Locate the cell with the specified text and output its (x, y) center coordinate. 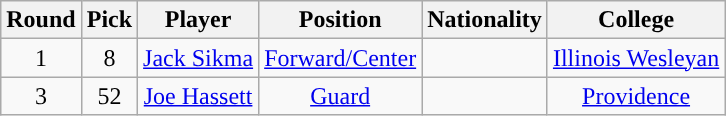
Illinois Wesleyan (636, 58)
Position (340, 20)
Forward/Center (340, 58)
8 (109, 58)
Providence (636, 96)
1 (41, 58)
3 (41, 96)
Round (41, 20)
College (636, 20)
Nationality (485, 20)
Joe Hassett (198, 96)
Guard (340, 96)
Player (198, 20)
52 (109, 96)
Pick (109, 20)
Jack Sikma (198, 58)
